For the text-containing cell, return its midpoint in [x, y] coordinate format. 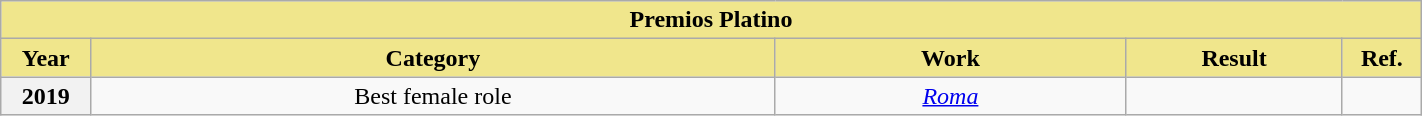
Premios Platino [711, 20]
Ref. [1382, 58]
Best female role [434, 96]
Work [950, 58]
Roma [950, 96]
Year [46, 58]
Category [434, 58]
Result [1234, 58]
2019 [46, 96]
